Return (x, y) of the center of cell containing provided text 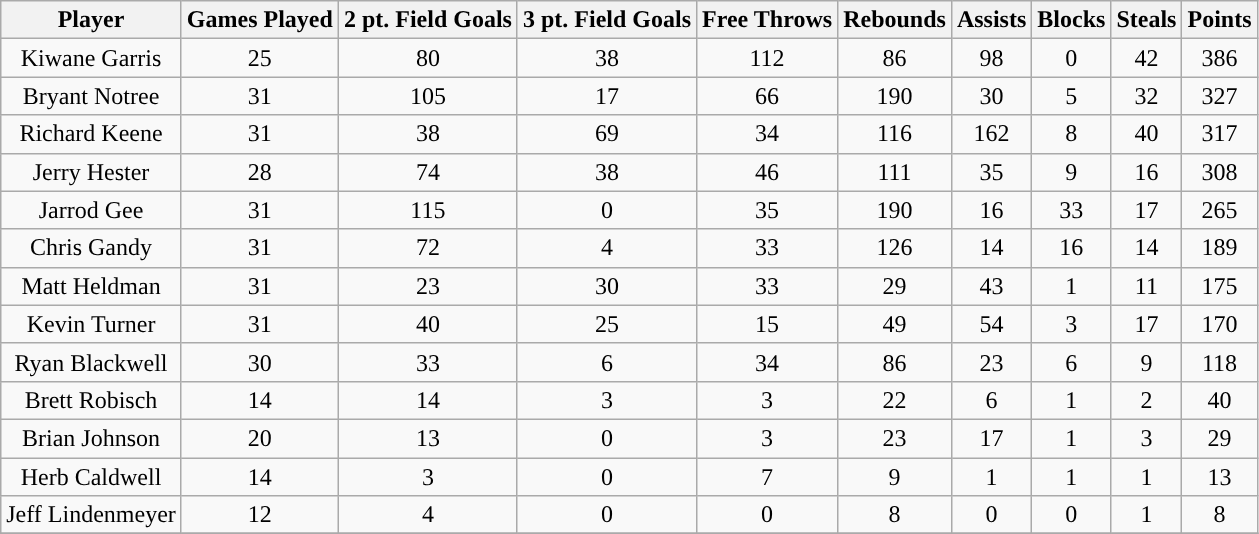
Jeff Lindenmeyer (92, 515)
28 (260, 172)
Blocks (1072, 20)
105 (428, 96)
118 (1220, 362)
Ryan Blackwell (92, 362)
32 (1146, 96)
69 (606, 134)
72 (428, 248)
112 (768, 58)
2 (1146, 400)
175 (1220, 286)
Brian Johnson (92, 438)
3 pt. Field Goals (606, 20)
170 (1220, 324)
15 (768, 324)
Games Played (260, 20)
11 (1146, 286)
Chris Gandy (92, 248)
Brett Robisch (92, 400)
265 (1220, 210)
80 (428, 58)
Jerry Hester (92, 172)
46 (768, 172)
42 (1146, 58)
317 (1220, 134)
126 (895, 248)
7 (768, 477)
Kiwane Garris (92, 58)
162 (991, 134)
Free Throws (768, 20)
386 (1220, 58)
Rebounds (895, 20)
Herb Caldwell (92, 477)
54 (991, 324)
98 (991, 58)
Points (1220, 20)
115 (428, 210)
Jarrod Gee (92, 210)
2 pt. Field Goals (428, 20)
Assists (991, 20)
66 (768, 96)
Matt Heldman (92, 286)
Steals (1146, 20)
Player (92, 20)
308 (1220, 172)
327 (1220, 96)
116 (895, 134)
5 (1072, 96)
49 (895, 324)
189 (1220, 248)
Richard Keene (92, 134)
20 (260, 438)
12 (260, 515)
22 (895, 400)
43 (991, 286)
74 (428, 172)
Kevin Turner (92, 324)
111 (895, 172)
Bryant Notree (92, 96)
